Find where the given text appears and provide that cell's center as [x, y] coordinate. 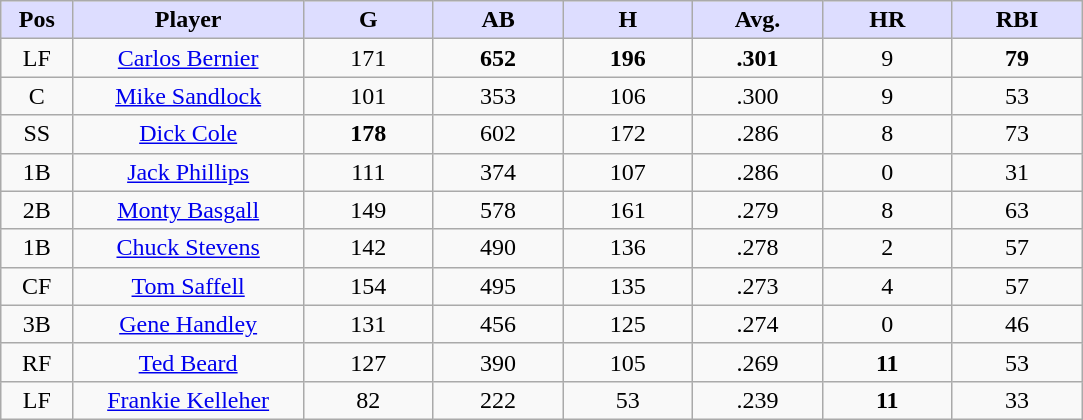
4 [887, 286]
374 [498, 172]
578 [498, 210]
142 [368, 248]
2B [37, 210]
495 [498, 286]
.300 [758, 96]
63 [1017, 210]
73 [1017, 134]
.274 [758, 324]
82 [368, 400]
353 [498, 96]
.239 [758, 400]
Monty Basgall [188, 210]
127 [368, 362]
135 [628, 286]
Pos [37, 20]
161 [628, 210]
.278 [758, 248]
AB [498, 20]
222 [498, 400]
107 [628, 172]
Gene Handley [188, 324]
CF [37, 286]
Chuck Stevens [188, 248]
RBI [1017, 20]
196 [628, 58]
.301 [758, 58]
125 [628, 324]
178 [368, 134]
RF [37, 362]
46 [1017, 324]
C [37, 96]
Frankie Kelleher [188, 400]
602 [498, 134]
105 [628, 362]
G [368, 20]
31 [1017, 172]
652 [498, 58]
172 [628, 134]
Dick Cole [188, 134]
Carlos Bernier [188, 58]
131 [368, 324]
171 [368, 58]
101 [368, 96]
.269 [758, 362]
Tom Saffell [188, 286]
390 [498, 362]
3B [37, 324]
Ted Beard [188, 362]
.273 [758, 286]
2 [887, 248]
490 [498, 248]
.279 [758, 210]
33 [1017, 400]
Mike Sandlock [188, 96]
111 [368, 172]
Avg. [758, 20]
Jack Phillips [188, 172]
79 [1017, 58]
H [628, 20]
Player [188, 20]
136 [628, 248]
SS [37, 134]
154 [368, 286]
149 [368, 210]
456 [498, 324]
106 [628, 96]
HR [887, 20]
